From the cell containing the given text, extract its center point as [X, Y] coordinate. 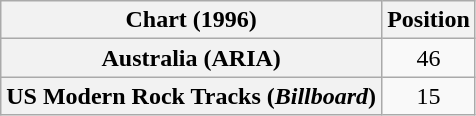
US Modern Rock Tracks (Billboard) [192, 96]
Position [429, 20]
46 [429, 58]
Chart (1996) [192, 20]
Australia (ARIA) [192, 58]
15 [429, 96]
